Provide the (x, y) coordinate of the cell's center where the given text is located.  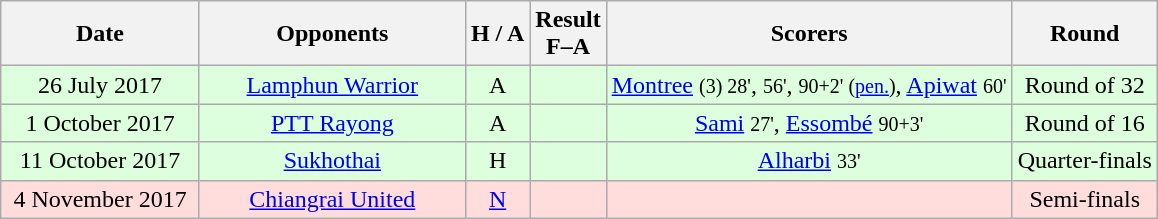
Quarter-finals (1084, 161)
26 July 2017 (100, 85)
Semi-finals (1084, 199)
Montree (3) 28', 56', 90+2' (pen.), Apiwat 60' (809, 85)
H (497, 161)
H / A (497, 34)
Chiangrai United (332, 199)
Sukhothai (332, 161)
11 October 2017 (100, 161)
PTT Rayong (332, 123)
Round of 16 (1084, 123)
Round (1084, 34)
Opponents (332, 34)
Date (100, 34)
Round of 32 (1084, 85)
ResultF–A (568, 34)
Scorers (809, 34)
Sami 27', Essombé 90+3' (809, 123)
Alharbi 33' (809, 161)
N (497, 199)
4 November 2017 (100, 199)
Lamphun Warrior (332, 85)
1 October 2017 (100, 123)
